Detect which cell encompasses the target text, then output its [x, y] center coordinate. 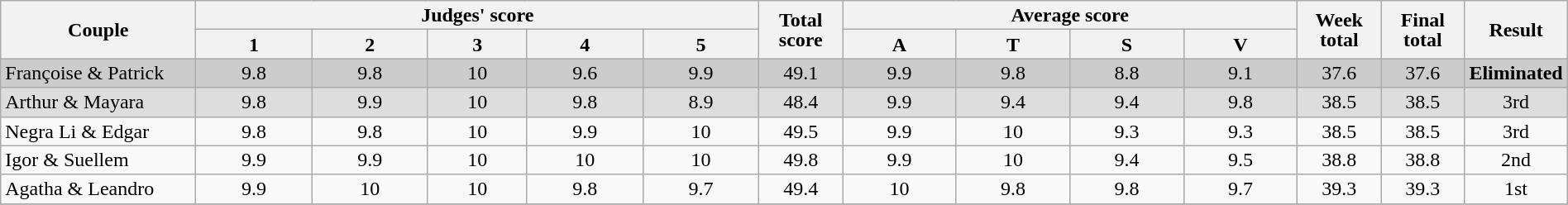
49.8 [801, 160]
Judges' score [478, 15]
48.4 [801, 102]
S [1126, 45]
8.8 [1126, 73]
Final total [1422, 30]
1st [1516, 188]
49.4 [801, 188]
49.1 [801, 73]
49.5 [801, 131]
V [1241, 45]
Average score [1070, 15]
2 [370, 45]
Negra Li & Edgar [98, 131]
2nd [1516, 160]
Result [1516, 30]
5 [700, 45]
A [900, 45]
Arthur & Mayara [98, 102]
Week total [1340, 30]
9.1 [1241, 73]
Françoise & Patrick [98, 73]
T [1012, 45]
3 [477, 45]
Couple [98, 30]
4 [585, 45]
8.9 [700, 102]
Eliminated [1516, 73]
Total score [801, 30]
9.5 [1241, 160]
9.6 [585, 73]
1 [254, 45]
Igor & Suellem [98, 160]
Agatha & Leandro [98, 188]
